Search for the cell housing the specified text and yield its [X, Y] center coordinate. 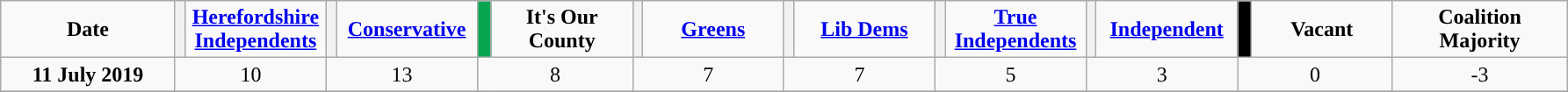
Date [88, 30]
5 [1010, 74]
Greens [713, 30]
10 [250, 74]
-3 [1479, 74]
13 [401, 74]
Coalition Majority [1479, 30]
Herefordshire Independents [255, 30]
11 July 2019 [88, 74]
Conservative [406, 30]
0 [1316, 74]
Lib Dems [864, 30]
Independent [1167, 30]
3 [1162, 74]
Vacant [1321, 30]
True Independents [1015, 30]
8 [555, 74]
It's Our County [562, 30]
